Pinpoint the cell where the given text exists, returning its [X, Y] midpoint coordinate. 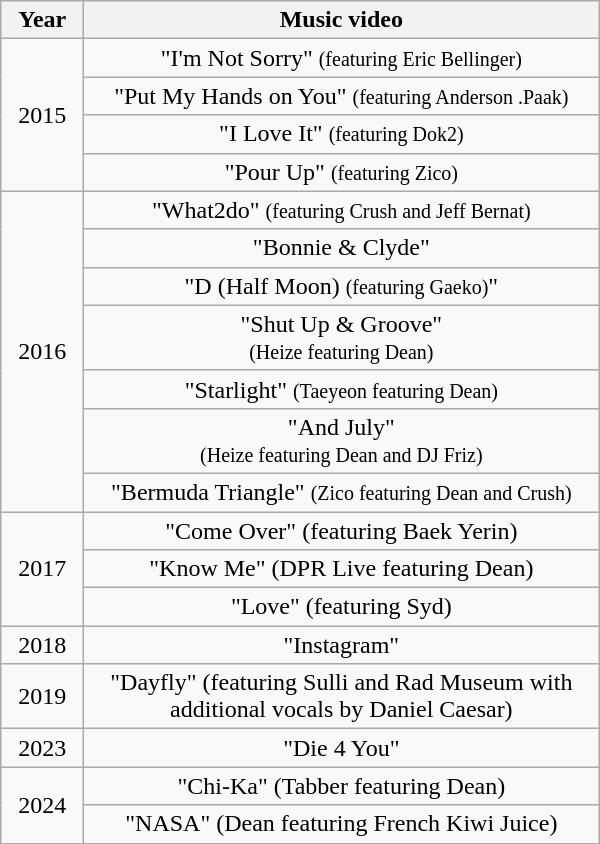
"Bermuda Triangle" (Zico featuring Dean and Crush) [342, 492]
"I Love It" (featuring Dok2) [342, 134]
"Chi-Ka" (Tabber featuring Dean) [342, 786]
2019 [42, 696]
Year [42, 20]
"I'm Not Sorry" (featuring Eric Bellinger) [342, 58]
"Know Me" (DPR Live featuring Dean) [342, 569]
2018 [42, 645]
"Come Over" (featuring Baek Yerin) [342, 531]
"Pour Up" (featuring Zico) [342, 172]
"What2do" (featuring Crush and Jeff Bernat) [342, 210]
2024 [42, 805]
"Dayfly" (featuring Sulli and Rad Museum with additional vocals by Daniel Caesar) [342, 696]
"D (Half Moon) (featuring Gaeko)" [342, 286]
"NASA" (Dean featuring French Kiwi Juice) [342, 824]
"Starlight" (Taeyeon featuring Dean) [342, 389]
2023 [42, 748]
"Bonnie & Clyde" [342, 248]
"Instagram" [342, 645]
"Die 4 You" [342, 748]
"And July"(Heize featuring Dean and DJ Friz) [342, 440]
"Love" (featuring Syd) [342, 607]
2015 [42, 115]
"Shut Up & Groove"(Heize featuring Dean) [342, 338]
2016 [42, 351]
Music video [342, 20]
"Put My Hands on You" (featuring Anderson .Paak) [342, 96]
2017 [42, 569]
